Detect which cell encompasses the target text, then output its [X, Y] center coordinate. 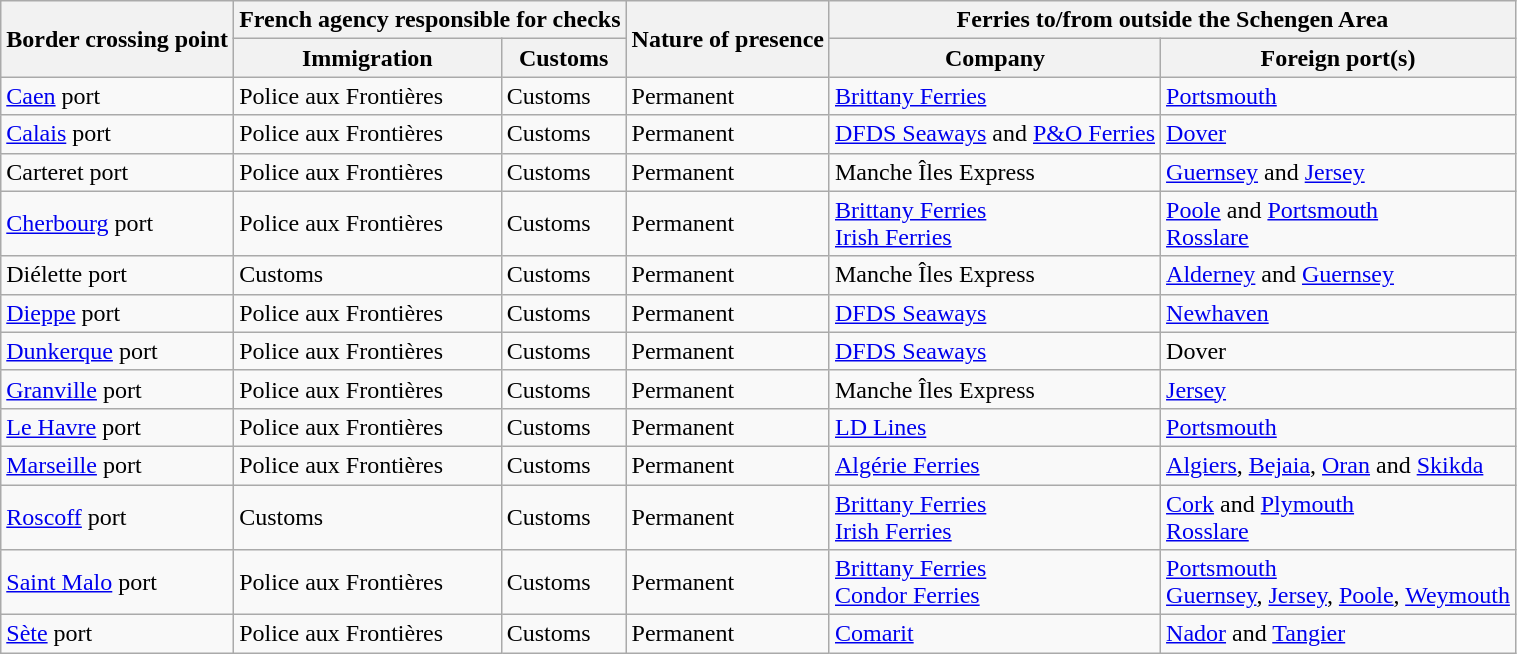
Alderney and Guernsey [1338, 275]
Carteret port [118, 172]
Jersey [1338, 389]
Dunkerque port [118, 351]
DFDS Seaways and P&O Ferries [994, 134]
Roscoff port [118, 516]
Company [994, 58]
Poole and PortsmouthRosslare [1338, 224]
Algérie Ferries [994, 465]
Cork and PlymouthRosslare [1338, 516]
Brittany Ferries [994, 96]
French agency responsible for checks [430, 20]
Algiers, Bejaia, Oran and Skikda [1338, 465]
Ferries to/from outside the Schengen Area [1172, 20]
Nador and Tangier [1338, 634]
Le Havre port [118, 427]
Brittany FerriesCondor Ferries [994, 582]
Saint Malo port [118, 582]
Cherbourg port [118, 224]
Immigration [368, 58]
Dieppe port [118, 313]
Foreign port(s) [1338, 58]
Border crossing point [118, 39]
Granville port [118, 389]
Comarit [994, 634]
LD Lines [994, 427]
Newhaven [1338, 313]
Diélette port [118, 275]
Nature of presence [728, 39]
Sète port [118, 634]
Caen port [118, 96]
Calais port [118, 134]
PortsmouthGuernsey, Jersey, Poole, Weymouth [1338, 582]
Guernsey and Jersey [1338, 172]
Marseille port [118, 465]
